Identify which cell holds the provided text, then report its (X, Y) central coordinate. 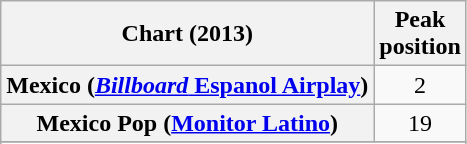
Chart (2013) (188, 34)
Mexico Pop (Monitor Latino) (188, 123)
Peakposition (420, 34)
2 (420, 85)
Mexico (Billboard Espanol Airplay) (188, 85)
19 (420, 123)
